Search for the cell housing the specified text and yield its (X, Y) center coordinate. 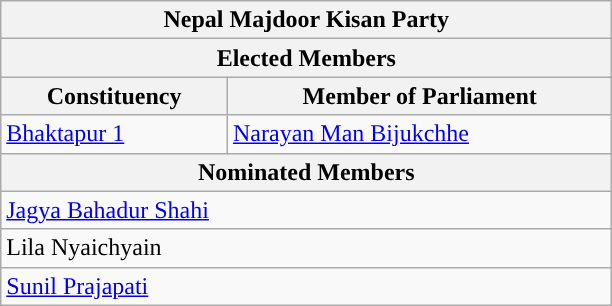
Member of Parliament (420, 96)
Narayan Man Bijukchhe (420, 134)
Nepal Majdoor Kisan Party (306, 20)
Bhaktapur 1 (114, 134)
Jagya Bahadur Shahi (306, 210)
Sunil Prajapati (306, 286)
Constituency (114, 96)
Lila Nyaichyain (306, 248)
Elected Members (306, 58)
Nominated Members (306, 172)
